Output the (x, y) coordinate of the center of the cell containing the given text.  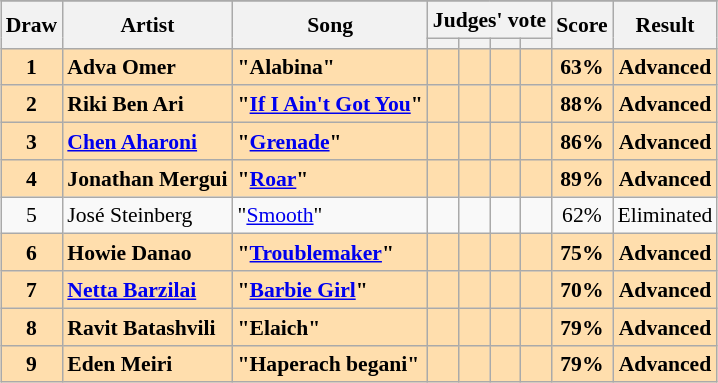
Eliminated (666, 216)
Draw (32, 24)
"Smooth" (330, 216)
88% (582, 104)
Ravit Batashvili (147, 326)
6 (32, 252)
"Elaich" (330, 326)
1 (32, 66)
"Barbie Girl" (330, 290)
"Grenade" (330, 142)
3 (32, 142)
62% (582, 216)
89% (582, 178)
Jonathan Mergui (147, 178)
Chen Aharoni (147, 142)
Riki Ben Ari (147, 104)
Adva Omer (147, 66)
"Alabina" (330, 66)
Score (582, 24)
4 (32, 178)
8 (32, 326)
86% (582, 142)
Song (330, 24)
"Troublemaker" (330, 252)
7 (32, 290)
63% (582, 66)
Judges' vote (490, 20)
Netta Barzilai (147, 290)
75% (582, 252)
Artist (147, 24)
9 (32, 364)
70% (582, 290)
2 (32, 104)
"If I Ain't Got You" (330, 104)
"Roar" (330, 178)
Howie Danao (147, 252)
"Haperach begani" (330, 364)
Eden Meiri (147, 364)
Result (666, 24)
5 (32, 216)
José Steinberg (147, 216)
